Scan for the cell matching the given text and deliver its (x, y) coordinate at center. 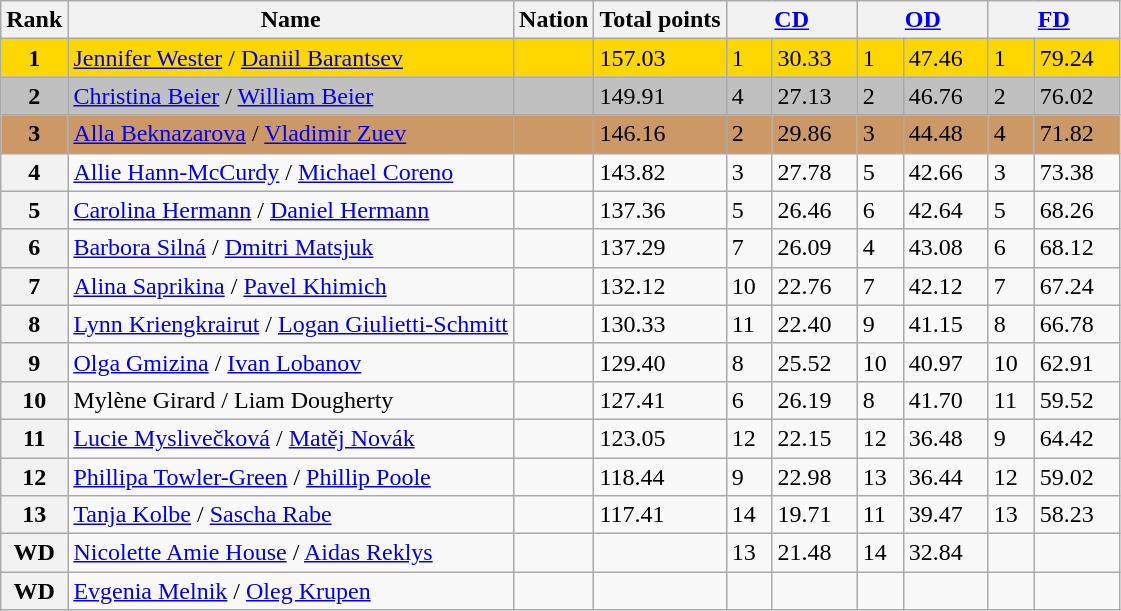
22.76 (814, 286)
40.97 (946, 362)
123.05 (660, 438)
58.23 (1076, 515)
36.48 (946, 438)
137.36 (660, 210)
Christina Beier / William Beier (291, 96)
117.41 (660, 515)
64.42 (1076, 438)
Name (291, 20)
76.02 (1076, 96)
Phillipa Towler-Green / Phillip Poole (291, 477)
27.13 (814, 96)
Mylène Girard / Liam Dougherty (291, 400)
73.38 (1076, 172)
22.15 (814, 438)
25.52 (814, 362)
42.66 (946, 172)
118.44 (660, 477)
Alla Beknazarova / Vladimir Zuev (291, 134)
41.70 (946, 400)
Allie Hann-McCurdy / Michael Coreno (291, 172)
43.08 (946, 248)
OD (922, 20)
143.82 (660, 172)
Barbora Silná / Dmitri Matsjuk (291, 248)
FD (1054, 20)
59.02 (1076, 477)
Total points (660, 20)
46.76 (946, 96)
68.26 (1076, 210)
36.44 (946, 477)
157.03 (660, 58)
79.24 (1076, 58)
CD (792, 20)
30.33 (814, 58)
26.09 (814, 248)
Nicolette Amie House / Aidas Reklys (291, 553)
130.33 (660, 324)
129.40 (660, 362)
149.91 (660, 96)
Lynn Kriengkrairut / Logan Giulietti-Schmitt (291, 324)
42.12 (946, 286)
137.29 (660, 248)
27.78 (814, 172)
Jennifer Wester / Daniil Barantsev (291, 58)
Alina Saprikina / Pavel Khimich (291, 286)
32.84 (946, 553)
Evgenia Melnik / Oleg Krupen (291, 591)
47.46 (946, 58)
62.91 (1076, 362)
66.78 (1076, 324)
127.41 (660, 400)
29.86 (814, 134)
21.48 (814, 553)
68.12 (1076, 248)
39.47 (946, 515)
41.15 (946, 324)
42.64 (946, 210)
146.16 (660, 134)
26.19 (814, 400)
Carolina Hermann / Daniel Hermann (291, 210)
22.40 (814, 324)
132.12 (660, 286)
Nation (554, 20)
71.82 (1076, 134)
19.71 (814, 515)
Rank (34, 20)
Olga Gmizina / Ivan Lobanov (291, 362)
Tanja Kolbe / Sascha Rabe (291, 515)
22.98 (814, 477)
26.46 (814, 210)
Lucie Myslivečková / Matěj Novák (291, 438)
59.52 (1076, 400)
44.48 (946, 134)
67.24 (1076, 286)
